Locate the cell with the specified text and output its (X, Y) center coordinate. 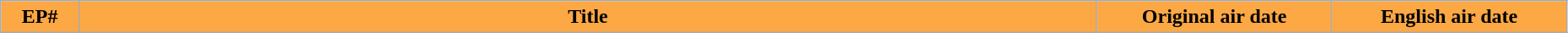
EP# (40, 17)
Title (589, 17)
English air date (1449, 17)
Original air date (1214, 17)
